Return the [x, y] coordinate for the center point of the cell that contains the specified text.  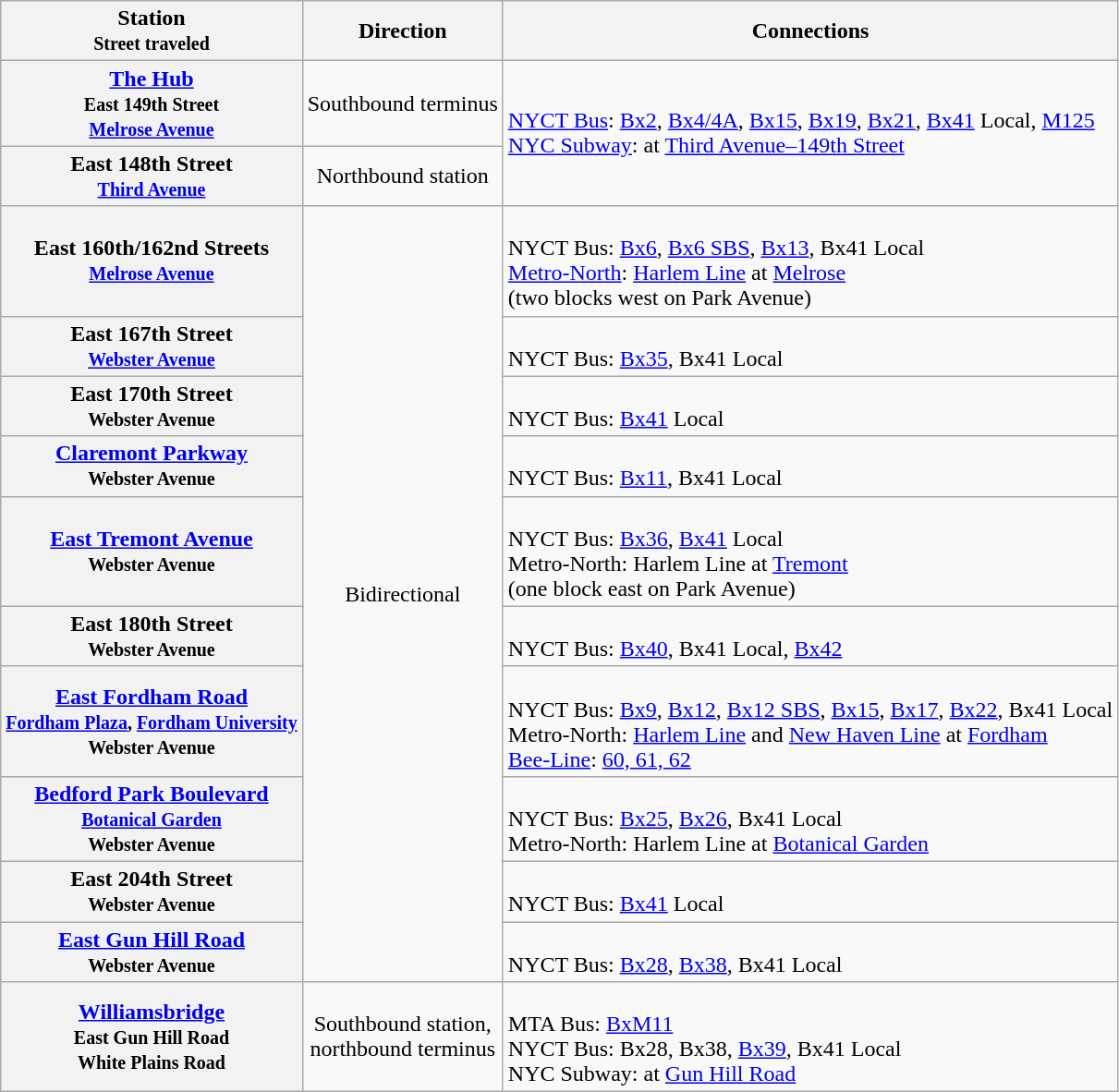
Southbound terminus [403, 103]
East Gun Hill RoadWebster Avenue [152, 952]
East 160th/162nd StreetsMelrose Avenue [152, 261]
NYCT Bus: Bx25, Bx26, Bx41 LocalMetro-North: Harlem Line at Botanical Garden [809, 819]
Direction [403, 31]
MTA Bus: BxM11NYCT Bus: Bx28, Bx38, Bx39, Bx41 LocalNYC Subway: at Gun Hill Road [809, 1037]
NYCT Bus: Bx6, Bx6 SBS, Bx13, Bx41 LocalMetro-North: Harlem Line at Melrose(two blocks west on Park Avenue) [809, 261]
East 167th StreetWebster Avenue [152, 346]
East 148th StreetThird Avenue [152, 176]
NYCT Bus: Bx9, Bx12, Bx12 SBS, Bx15, Bx17, Bx22, Bx41 LocalMetro-North: Harlem Line and New Haven Line at FordhamBee-Line: 60, 61, 62 [809, 721]
NYCT Bus: Bx2, Bx4/4A, Bx15, Bx19, Bx21, Bx41 Local, M125NYC Subway: at Third Avenue–149th Street [809, 133]
NYCT Bus: Bx28, Bx38, Bx41 Local [809, 952]
NYCT Bus: Bx35, Bx41 Local [809, 346]
Claremont ParkwayWebster Avenue [152, 466]
Connections [809, 31]
The HubEast 149th StreetMelrose Avenue [152, 103]
Northbound station [403, 176]
StationStreet traveled [152, 31]
Bedford Park BoulevardBotanical GardenWebster Avenue [152, 819]
NYCT Bus: Bx36, Bx41 LocalMetro-North: Harlem Line at Tremont(one block east on Park Avenue) [809, 551]
Southbound station,northbound terminus [403, 1037]
WilliamsbridgeEast Gun Hill RoadWhite Plains Road [152, 1037]
East Tremont AvenueWebster Avenue [152, 551]
NYCT Bus: Bx11, Bx41 Local [809, 466]
NYCT Bus: Bx40, Bx41 Local, Bx42 [809, 636]
East Fordham RoadFordham Plaza, Fordham UniversityWebster Avenue [152, 721]
Bidirectional [403, 594]
East 204th StreetWebster Avenue [152, 891]
East 170th StreetWebster Avenue [152, 406]
East 180th StreetWebster Avenue [152, 636]
